Search for the cell housing the specified text and yield its [x, y] center coordinate. 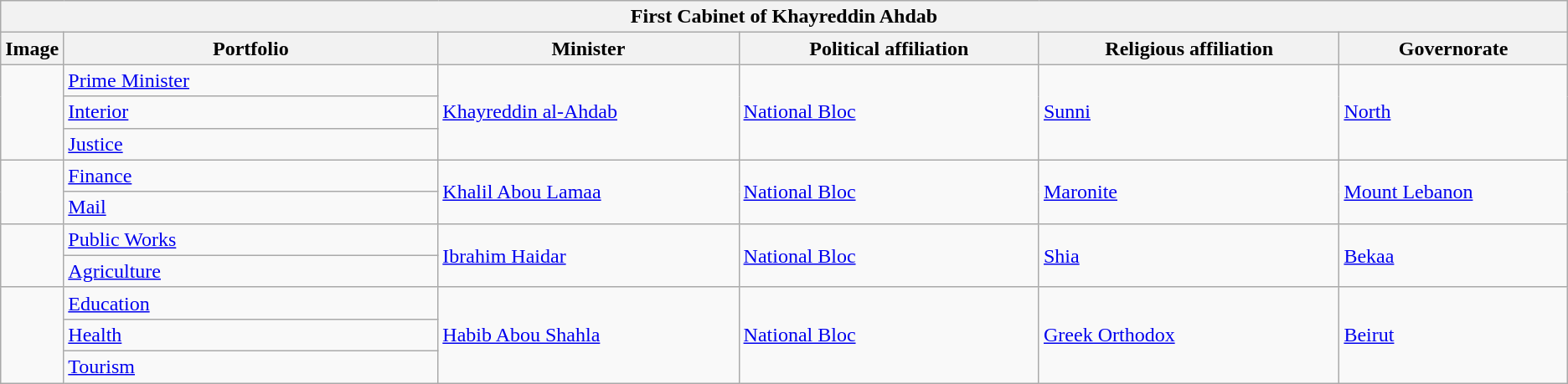
Interior [251, 112]
Portfolio [251, 49]
Shia [1189, 255]
Political affiliation [889, 49]
Justice [251, 144]
Khalil Abou Lamaa [588, 192]
Ibrahim Haidar [588, 255]
Beirut [1453, 335]
Tourism [251, 366]
Image [32, 49]
Mount Lebanon [1453, 192]
Greek Orthodox [1189, 335]
Prime Minister [251, 80]
Maronite [1189, 192]
Bekaa [1453, 255]
Health [251, 335]
Khayreddin al-Ahdab [588, 112]
Education [251, 303]
Religious affiliation [1189, 49]
Minister [588, 49]
Finance [251, 176]
First Cabinet of Khayreddin Ahdab [784, 17]
Sunni [1189, 112]
Governorate [1453, 49]
Agriculture [251, 271]
Public Works [251, 239]
North [1453, 112]
Mail [251, 207]
Habib Abou Shahla [588, 335]
